Locate the cell with the specified text and output its [x, y] center coordinate. 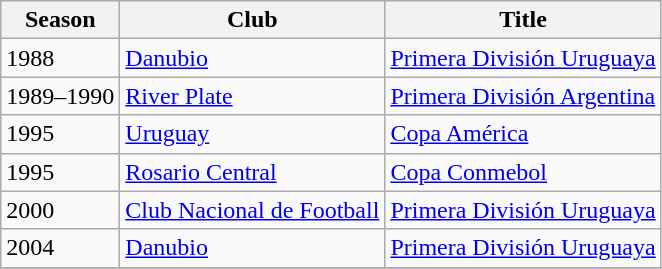
Copa América [523, 134]
Rosario Central [252, 172]
2000 [60, 210]
2004 [60, 248]
Uruguay [252, 134]
1988 [60, 58]
Title [523, 20]
Primera División Argentina [523, 96]
Club Nacional de Football [252, 210]
River Plate [252, 96]
Copa Conmebol [523, 172]
Season [60, 20]
1989–1990 [60, 96]
Club [252, 20]
